Provide the (x, y) coordinate of the cell's center where the given text is located.  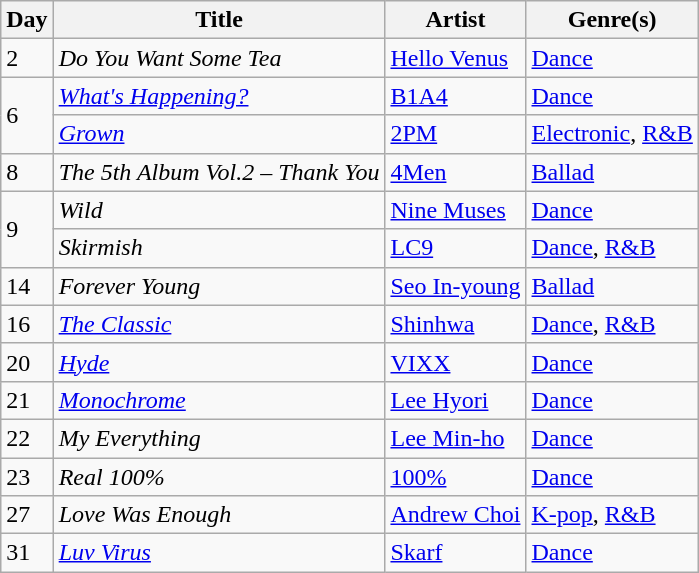
VIXX (456, 362)
Day (27, 20)
27 (27, 515)
Title (219, 20)
16 (27, 324)
100% (456, 477)
2 (27, 58)
B1A4 (456, 96)
Hello Venus (456, 58)
Love Was Enough (219, 515)
Andrew Choi (456, 515)
LC9 (456, 248)
Seo In-young (456, 286)
Lee Min-ho (456, 438)
The Classic (219, 324)
8 (27, 172)
Artist (456, 20)
6 (27, 115)
The 5th Album Vol.2 – Thank You (219, 172)
31 (27, 553)
K-pop, R&B (612, 515)
Luv Virus (219, 553)
My Everything (219, 438)
Hyde (219, 362)
Skarf (456, 553)
Wild (219, 210)
9 (27, 229)
14 (27, 286)
23 (27, 477)
Lee Hyori (456, 400)
2PM (456, 134)
21 (27, 400)
Do You Want Some Tea (219, 58)
Shinhwa (456, 324)
Genre(s) (612, 20)
4Men (456, 172)
Skirmish (219, 248)
What's Happening? (219, 96)
20 (27, 362)
Forever Young (219, 286)
Real 100% (219, 477)
22 (27, 438)
Monochrome (219, 400)
Electronic, R&B (612, 134)
Nine Muses (456, 210)
Grown (219, 134)
